Return the [x, y] coordinate for the center point of the cell that contains the specified text.  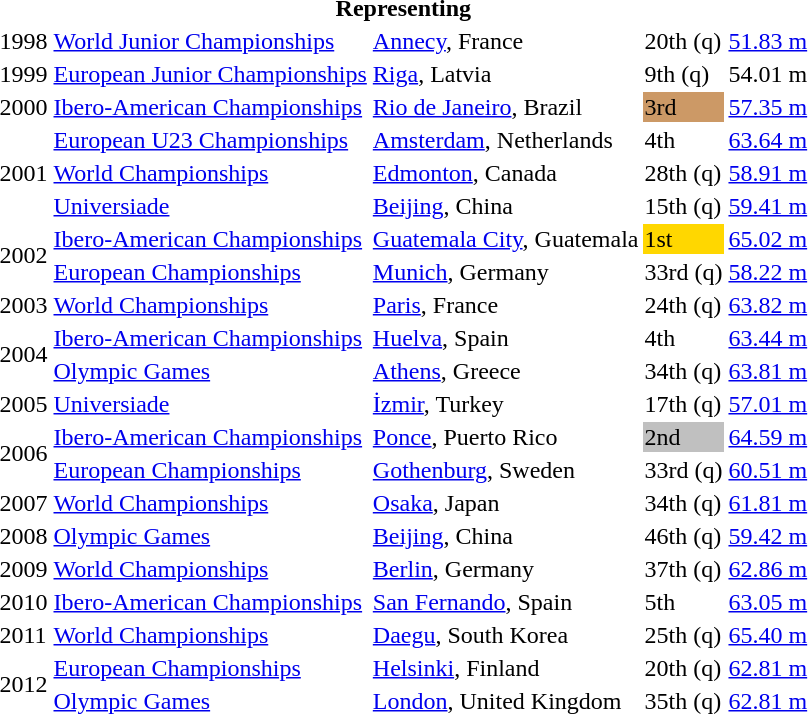
5th [684, 602]
Munich, Germany [506, 272]
European U23 Championships [210, 140]
9th (q) [684, 74]
15th (q) [684, 206]
İzmir, Turkey [506, 404]
Edmonton, Canada [506, 173]
Helsinki, Finland [506, 668]
Paris, France [506, 305]
2nd [684, 437]
24th (q) [684, 305]
European Junior Championships [210, 74]
Gothenburg, Sweden [506, 470]
Rio de Janeiro, Brazil [506, 107]
Berlin, Germany [506, 569]
San Fernando, Spain [506, 602]
Ponce, Puerto Rico [506, 437]
Osaka, Japan [506, 503]
3rd [684, 107]
46th (q) [684, 536]
Huelva, Spain [506, 338]
25th (q) [684, 635]
Daegu, South Korea [506, 635]
Athens, Greece [506, 371]
37th (q) [684, 569]
28th (q) [684, 173]
Annecy, France [506, 41]
1st [684, 239]
Amsterdam, Netherlands [506, 140]
Guatemala City, Guatemala [506, 239]
World Junior Championships [210, 41]
Riga, Latvia [506, 74]
17th (q) [684, 404]
